Detect which cell encompasses the target text, then output its [x, y] center coordinate. 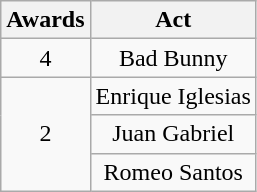
2 [46, 134]
Enrique Iglesias [173, 96]
Romeo Santos [173, 172]
4 [46, 58]
Juan Gabriel [173, 134]
Awards [46, 20]
Act [173, 20]
Bad Bunny [173, 58]
